Determine the [x, y] coordinate at the center of the cell enclosing the given text.  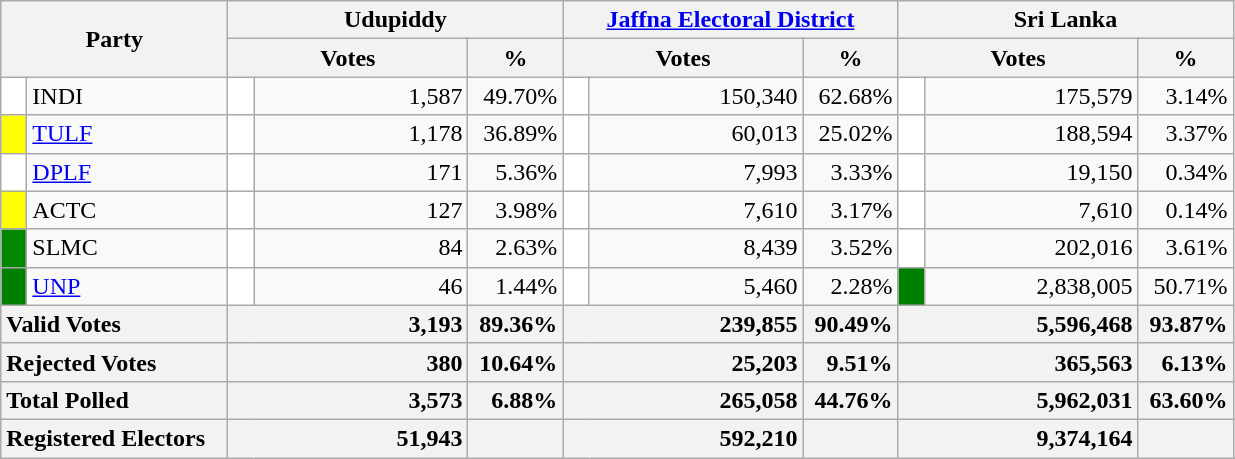
202,016 [1031, 248]
3.14% [1186, 96]
Registered Electors [114, 438]
592,210 [683, 438]
2.63% [516, 248]
84 [361, 248]
90.49% [850, 324]
62.68% [850, 96]
Udupiddy [396, 20]
3.17% [850, 210]
3,193 [348, 324]
1,587 [361, 96]
50.71% [1186, 286]
9.51% [850, 362]
7,993 [696, 172]
36.89% [516, 134]
46 [361, 286]
3.33% [850, 172]
Valid Votes [114, 324]
SLMC [128, 248]
150,340 [696, 96]
380 [348, 362]
3.98% [516, 210]
0.34% [1186, 172]
UNP [128, 286]
25.02% [850, 134]
60,013 [696, 134]
Party [114, 39]
1,178 [361, 134]
188,594 [1031, 134]
51,943 [348, 438]
INDI [128, 96]
0.14% [1186, 210]
3,573 [348, 400]
175,579 [1031, 96]
TULF [128, 134]
19,150 [1031, 172]
10.64% [516, 362]
9,374,164 [1018, 438]
2,838,005 [1031, 286]
5,962,031 [1018, 400]
3.61% [1186, 248]
239,855 [683, 324]
2.28% [850, 286]
365,563 [1018, 362]
8,439 [696, 248]
25,203 [683, 362]
63.60% [1186, 400]
44.76% [850, 400]
6.13% [1186, 362]
6.88% [516, 400]
Sri Lanka [1066, 20]
3.52% [850, 248]
5,596,468 [1018, 324]
1.44% [516, 286]
Jaffna Electoral District [730, 20]
127 [361, 210]
Rejected Votes [114, 362]
5.36% [516, 172]
265,058 [683, 400]
3.37% [1186, 134]
Total Polled [114, 400]
89.36% [516, 324]
DPLF [128, 172]
49.70% [516, 96]
ACTC [128, 210]
171 [361, 172]
5,460 [696, 286]
93.87% [1186, 324]
